Capture the cell that displays the provided text and extract its [X, Y] central coordinate. 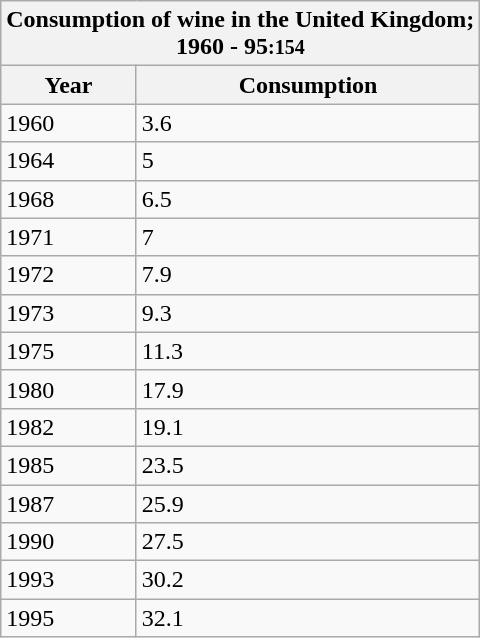
23.5 [308, 465]
32.1 [308, 618]
1973 [68, 313]
1990 [68, 542]
1980 [68, 389]
1982 [68, 427]
1975 [68, 351]
1964 [68, 161]
1968 [68, 199]
5 [308, 161]
1995 [68, 618]
1972 [68, 275]
6.5 [308, 199]
25.9 [308, 503]
19.1 [308, 427]
7.9 [308, 275]
1971 [68, 237]
3.6 [308, 123]
Year [68, 85]
1987 [68, 503]
1993 [68, 580]
27.5 [308, 542]
1960 [68, 123]
17.9 [308, 389]
Consumption of wine in the United Kingdom;1960 - 95:154 [240, 34]
7 [308, 237]
11.3 [308, 351]
1985 [68, 465]
9.3 [308, 313]
Consumption [308, 85]
30.2 [308, 580]
